Scan for the cell matching the given text and deliver its [X, Y] coordinate at center. 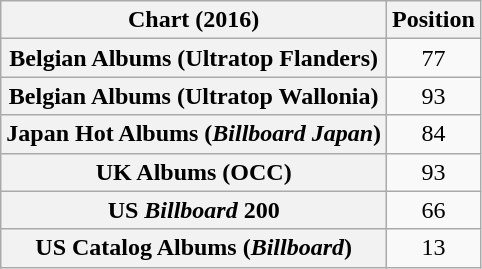
84 [434, 134]
77 [434, 58]
US Billboard 200 [194, 210]
Belgian Albums (Ultratop Flanders) [194, 58]
Belgian Albums (Ultratop Wallonia) [194, 96]
13 [434, 248]
Japan Hot Albums (Billboard Japan) [194, 134]
UK Albums (OCC) [194, 172]
US Catalog Albums (Billboard) [194, 248]
66 [434, 210]
Chart (2016) [194, 20]
Position [434, 20]
